Extract the [X, Y] coordinate from the center of the cell holding the provided text.  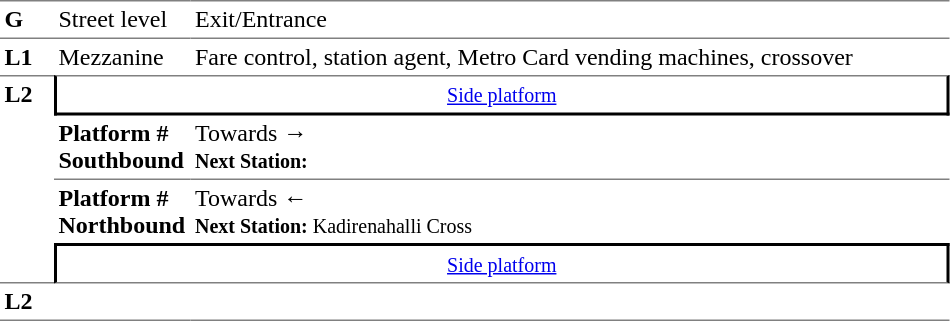
Towards → Next Station: [570, 148]
Exit/Entrance [570, 20]
L1 [27, 57]
G [27, 20]
L2 [27, 179]
Street level [122, 20]
Mezzanine [122, 57]
Platform #Northbound [122, 212]
Fare control, station agent, Metro Card vending machines, crossover [570, 57]
Towards ← Next Station: Kadirenahalli Cross [570, 212]
Platform #Southbound [122, 148]
